Pinpoint the cell where the given text exists, returning its (X, Y) midpoint coordinate. 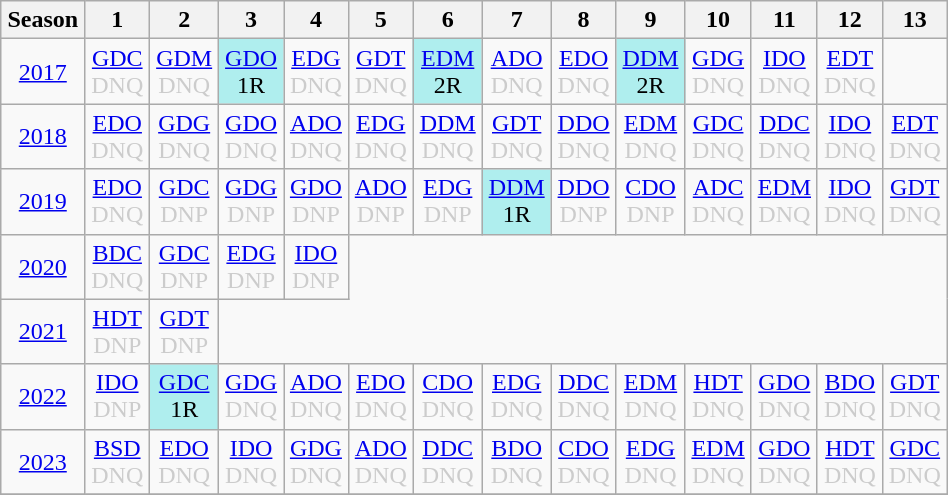
GDODNP (316, 202)
6 (448, 20)
4 (316, 20)
CDODNP (650, 202)
2023 (43, 462)
2021 (43, 332)
HDTDNP (118, 332)
1 (118, 20)
GDTDNP (184, 332)
BSDDNQ (118, 462)
2020 (43, 266)
EDM2R (448, 72)
2017 (43, 72)
ADCDNQ (718, 202)
DDM2R (650, 72)
ADODNP (380, 202)
9 (650, 20)
13 (914, 20)
10 (718, 20)
5 (380, 20)
GDC1R (184, 396)
BDCDNQ (118, 266)
DDMDNQ (448, 136)
DDM1R (516, 202)
GDGDNP (252, 202)
8 (584, 20)
GDO1R (252, 72)
Season (43, 20)
GDMDNQ (184, 72)
7 (516, 20)
2022 (43, 396)
DDODNQ (584, 136)
2 (184, 20)
12 (850, 20)
3 (252, 20)
2019 (43, 202)
2018 (43, 136)
DDODNP (584, 202)
11 (784, 20)
